Extract the [X, Y] coordinate from the center of the cell holding the provided text.  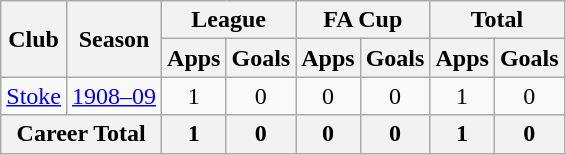
FA Cup [363, 20]
Season [114, 39]
Stoke [34, 96]
League [229, 20]
Total [497, 20]
1908–09 [114, 96]
Club [34, 39]
Career Total [82, 134]
